Detect which cell encompasses the target text, then output its [X, Y] center coordinate. 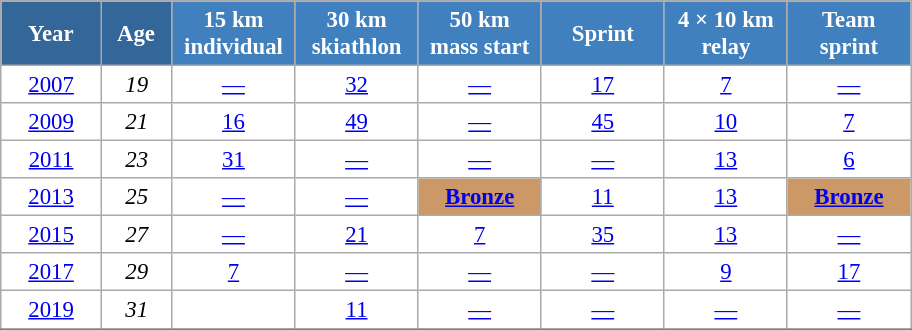
15 km individual [234, 34]
9 [726, 273]
25 [136, 197]
23 [136, 160]
Team sprint [848, 34]
50 km mass start [480, 34]
4 × 10 km relay [726, 34]
45 [602, 122]
27 [136, 235]
2007 [52, 85]
2009 [52, 122]
2013 [52, 197]
Age [136, 34]
2015 [52, 235]
6 [848, 160]
Year [52, 34]
2011 [52, 160]
Sprint [602, 34]
16 [234, 122]
2017 [52, 273]
30 km skiathlon [356, 34]
2019 [52, 310]
19 [136, 85]
35 [602, 235]
29 [136, 273]
49 [356, 122]
32 [356, 85]
10 [726, 122]
